Provide the (X, Y) coordinate of the cell's center where the given text is located.  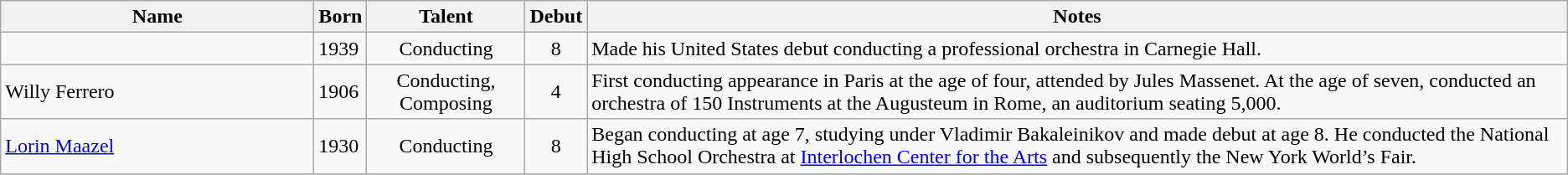
1906 (340, 92)
Lorin Maazel (157, 146)
Debut (556, 17)
Name (157, 17)
Talent (446, 17)
Notes (1077, 17)
Willy Ferrero (157, 92)
Made his United States debut conducting a professional orchestra in Carnegie Hall. (1077, 49)
1930 (340, 146)
Born (340, 17)
Conducting, Composing (446, 92)
1939 (340, 49)
4 (556, 92)
